From the cell containing the given text, extract its center point as (x, y) coordinate. 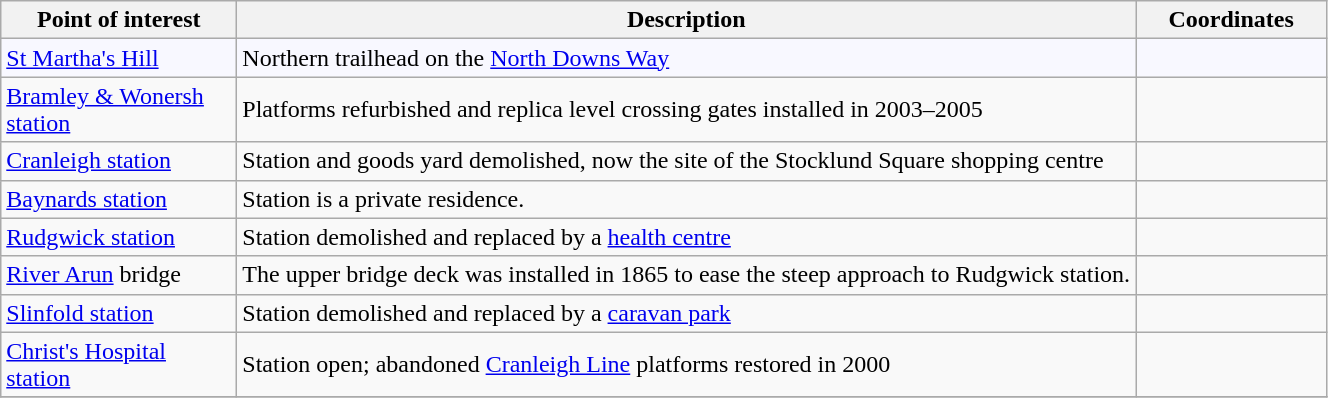
Slinfold station (119, 313)
River Arun bridge (119, 275)
Northern trailhead on the North Downs Way (686, 58)
Description (686, 20)
Platforms refurbished and replica level crossing gates installed in 2003–2005 (686, 110)
Bramley & Wonersh station (119, 110)
Station and goods yard demolished, now the site of the Stocklund Square shopping centre (686, 161)
Point of interest (119, 20)
Station is a private residence. (686, 199)
St Martha's Hill (119, 58)
The upper bridge deck was installed in 1865 to ease the steep approach to Rudgwick station. (686, 275)
Station demolished and replaced by a health centre (686, 237)
Baynards station (119, 199)
Rudgwick station (119, 237)
Station demolished and replaced by a caravan park (686, 313)
Christ's Hospital station (119, 364)
Coordinates (1232, 20)
Cranleigh station (119, 161)
Station open; abandoned Cranleigh Line platforms restored in 2000 (686, 364)
